Determine the (x, y) coordinate at the center of the cell enclosing the given text.  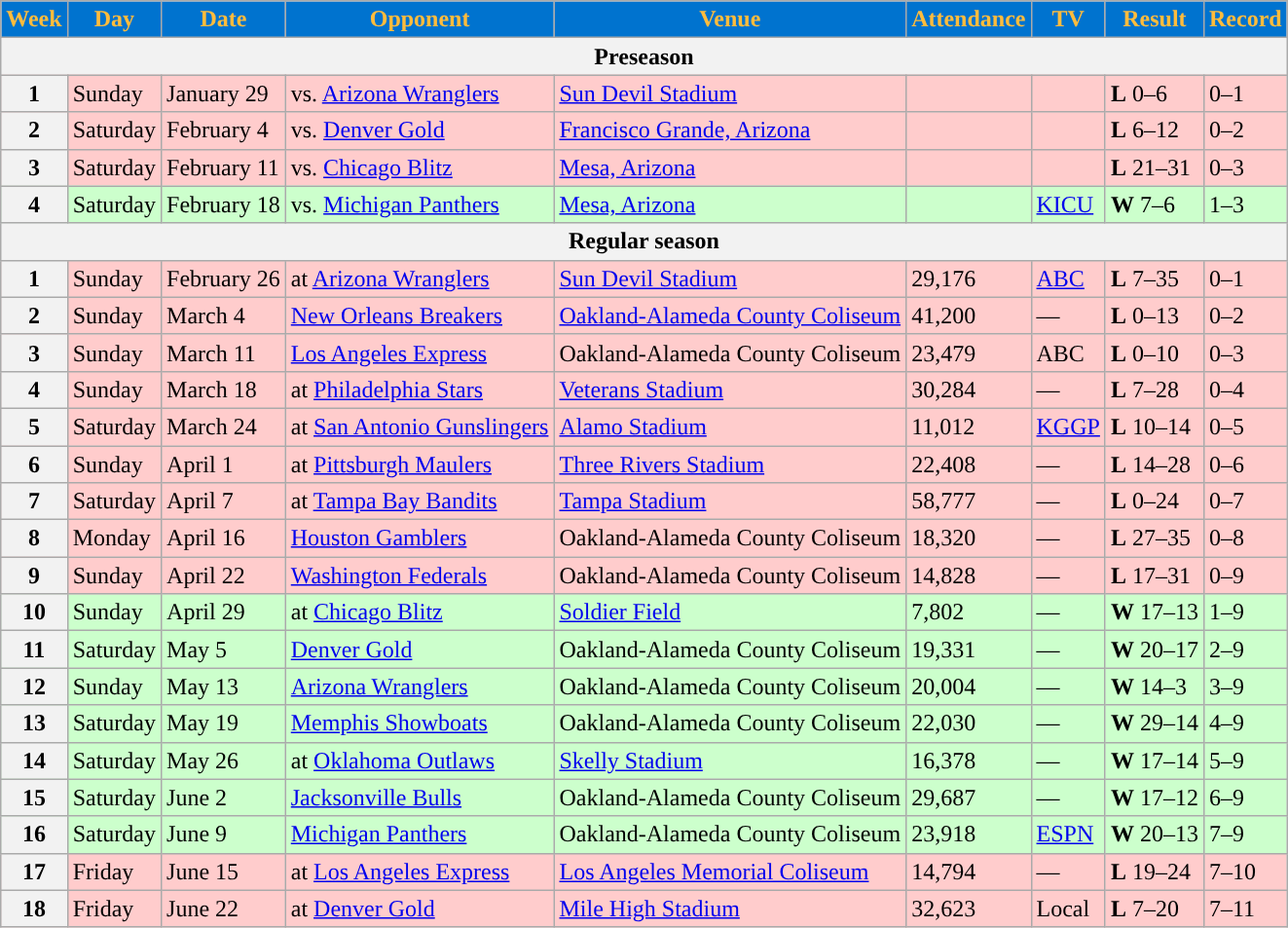
16 (34, 835)
L 0–6 (1155, 93)
March 11 (224, 353)
5 (34, 427)
W 29–14 (1155, 724)
Date (224, 19)
April 7 (224, 501)
10 (34, 612)
L 0–13 (1155, 316)
L 7–20 (1155, 909)
L 0–10 (1155, 353)
W 20–13 (1155, 835)
Alamo Stadium (730, 427)
April 29 (224, 612)
April 22 (224, 575)
7–9 (1245, 835)
7–11 (1245, 909)
W 17–14 (1155, 761)
Memphis Showboats (420, 724)
May 26 (224, 761)
at Pittsburgh Maulers (420, 464)
14,828 (969, 575)
L 7–35 (1155, 278)
8 (34, 538)
32,623 (969, 909)
January 29 (224, 93)
March 18 (224, 390)
20,004 (969, 687)
W 17–12 (1155, 798)
18,320 (969, 538)
13 (34, 724)
0–5 (1245, 427)
Soldier Field (730, 612)
June 15 (224, 872)
Houston Gamblers (420, 538)
June 9 (224, 835)
June 22 (224, 909)
April 16 (224, 538)
0–6 (1245, 464)
June 2 (224, 798)
0–8 (1245, 538)
5–9 (1245, 761)
vs. Arizona Wranglers (420, 93)
30,284 (969, 390)
L 21–31 (1155, 167)
L 6–12 (1155, 130)
Francisco Grande, Arizona (730, 130)
Skelly Stadium (730, 761)
vs. Michigan Panthers (420, 204)
6–9 (1245, 798)
W 17–13 (1155, 612)
23,918 (969, 835)
Day (114, 19)
February 11 (224, 167)
L 14–28 (1155, 464)
vs. Denver Gold (420, 130)
Attendance (969, 19)
Tampa Stadium (730, 501)
22,408 (969, 464)
L 0–24 (1155, 501)
7,802 (969, 612)
2–9 (1245, 650)
1–3 (1245, 204)
22,030 (969, 724)
TV (1068, 19)
L 27–35 (1155, 538)
0–7 (1245, 501)
March 4 (224, 316)
0–9 (1245, 575)
W 20–17 (1155, 650)
16,378 (969, 761)
Week (34, 19)
Washington Federals (420, 575)
Mile High Stadium (730, 909)
L 17–31 (1155, 575)
0–4 (1245, 390)
L 19–24 (1155, 872)
Preseason (644, 56)
Result (1155, 19)
at Arizona Wranglers (420, 278)
KGGP (1068, 427)
29,176 (969, 278)
4–9 (1245, 724)
March 24 (224, 427)
ESPN (1068, 835)
1–9 (1245, 612)
Michigan Panthers (420, 835)
Monday (114, 538)
April 1 (224, 464)
Opponent (420, 19)
at Los Angeles Express (420, 872)
at Denver Gold (420, 909)
L 10–14 (1155, 427)
23,479 (969, 353)
41,200 (969, 316)
12 (34, 687)
Three Rivers Stadium (730, 464)
Venue (730, 19)
Jacksonville Bulls (420, 798)
14,794 (969, 872)
May 13 (224, 687)
19,331 (969, 650)
KICU (1068, 204)
L 7–28 (1155, 390)
Regular season (644, 241)
at Tampa Bay Bandits (420, 501)
May 5 (224, 650)
58,777 (969, 501)
at Oklahoma Outlaws (420, 761)
vs. Chicago Blitz (420, 167)
Veterans Stadium (730, 390)
at Philadelphia Stars (420, 390)
W 14–3 (1155, 687)
18 (34, 909)
15 (34, 798)
17 (34, 872)
Denver Gold (420, 650)
February 4 (224, 130)
Los Angeles Express (420, 353)
Local (1068, 909)
Arizona Wranglers (420, 687)
May 19 (224, 724)
at San Antonio Gunslingers (420, 427)
7 (34, 501)
7–10 (1245, 872)
at Chicago Blitz (420, 612)
3–9 (1245, 687)
New Orleans Breakers (420, 316)
Los Angeles Memorial Coliseum (730, 872)
Record (1245, 19)
February 18 (224, 204)
February 26 (224, 278)
9 (34, 575)
W 7–6 (1155, 204)
11 (34, 650)
29,687 (969, 798)
14 (34, 761)
11,012 (969, 427)
6 (34, 464)
